Detect which cell encompasses the target text, then output its (x, y) center coordinate. 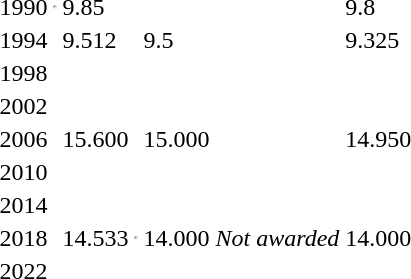
9.512 (96, 40)
14.000 (176, 238)
15.000 (176, 139)
14.533 (96, 238)
Not awarded (278, 238)
15.600 (96, 139)
9.5 (176, 40)
